Search for the cell housing the specified text and yield its [x, y] center coordinate. 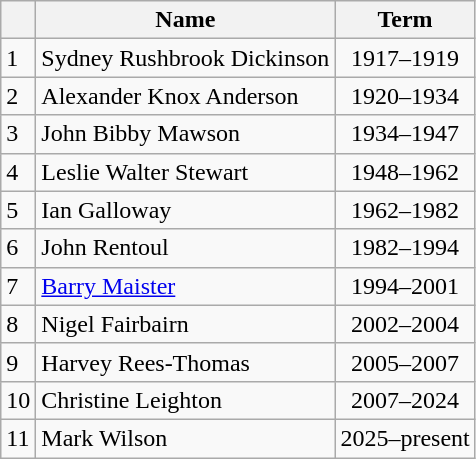
Nigel Fairbairn [186, 324]
John Rentoul [186, 248]
Ian Galloway [186, 210]
Leslie Walter Stewart [186, 172]
2002–2004 [405, 324]
Christine Leighton [186, 400]
2005–2007 [405, 362]
Harvey Rees-Thomas [186, 362]
11 [18, 438]
7 [18, 286]
2025–present [405, 438]
3 [18, 134]
9 [18, 362]
Term [405, 20]
Name [186, 20]
8 [18, 324]
5 [18, 210]
1948–1962 [405, 172]
2 [18, 96]
1 [18, 58]
John Bibby Mawson [186, 134]
Barry Maister [186, 286]
1917–1919 [405, 58]
Alexander Knox Anderson [186, 96]
1920–1934 [405, 96]
1962–1982 [405, 210]
1982–1994 [405, 248]
1994–2001 [405, 286]
4 [18, 172]
Sydney Rushbrook Dickinson [186, 58]
2007–2024 [405, 400]
Mark Wilson [186, 438]
6 [18, 248]
10 [18, 400]
1934–1947 [405, 134]
